Identify which cell holds the provided text, then report its [X, Y] central coordinate. 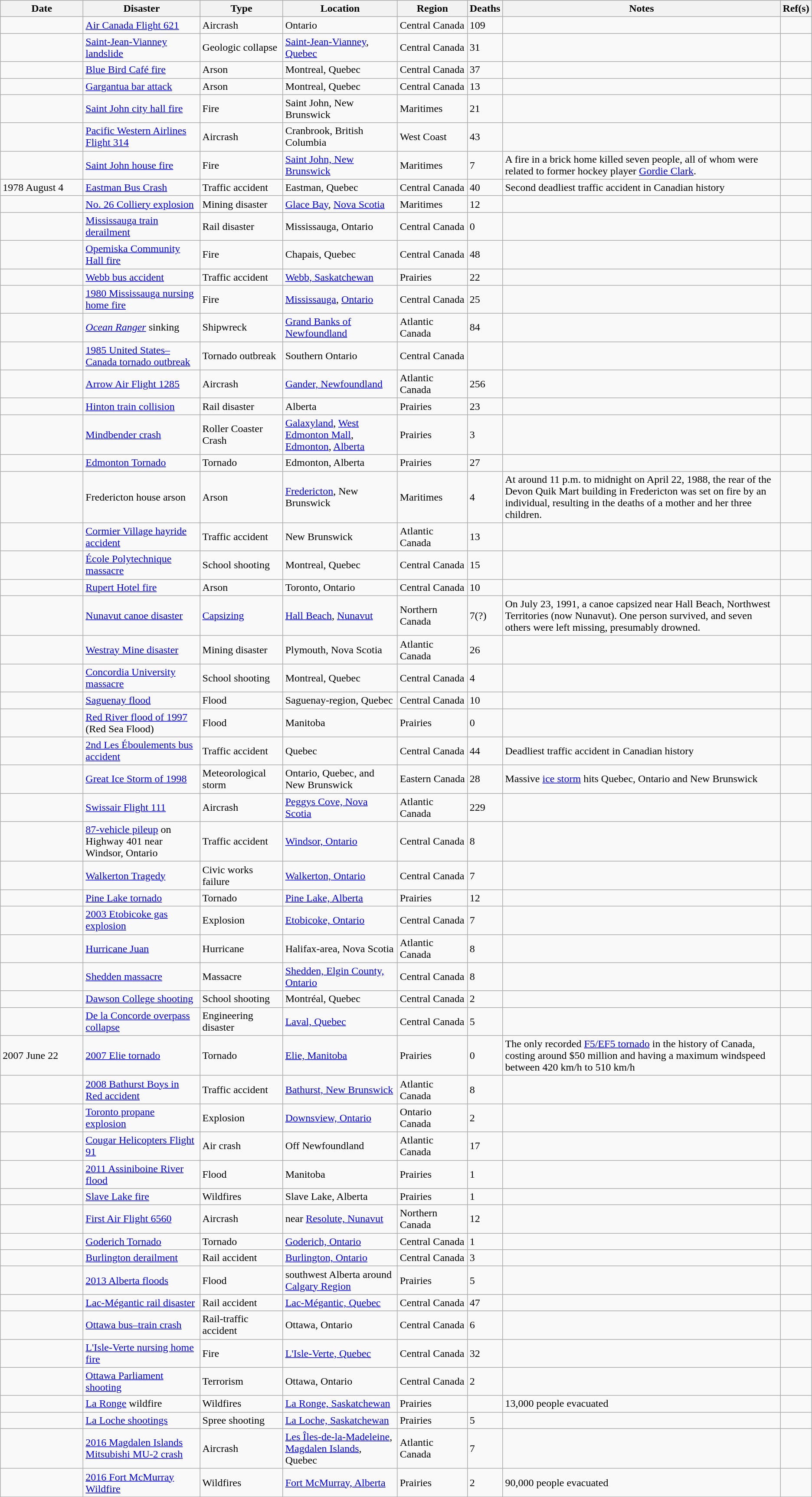
90,000 people evacuated [642, 1483]
Mississauga train derailment [141, 226]
Hurricane [241, 948]
40 [485, 187]
17 [485, 1146]
Pacific Western Airlines Flight 314 [141, 137]
Lac-Mégantic rail disaster [141, 1303]
Galaxyland, West Edmonton Mall, Edmonton, Alberta [340, 435]
Saint John house fire [141, 165]
Hall Beach, Nunavut [340, 616]
23 [485, 406]
Ref(s) [796, 9]
Walkerton, Ontario [340, 875]
La Ronge wildfire [141, 1404]
Slave Lake fire [141, 1197]
Eastman, Quebec [340, 187]
Spree shooting [241, 1420]
6 [485, 1325]
Les Îles-de-la-Madeleine, Magdalen Islands, Quebec [340, 1448]
Bathurst, New Brunswick [340, 1090]
Air Canada Flight 621 [141, 25]
southwest Alberta around Calgary Region [340, 1281]
21 [485, 108]
Lac-Mégantic, Quebec [340, 1303]
Saint John city hall fire [141, 108]
Downsview, Ontario [340, 1117]
1985 United States–Canada tornado outbreak [141, 356]
Disaster [141, 9]
Deadliest traffic accident in Canadian history [642, 751]
La Ronge, Saskatchewan [340, 1404]
1978 August 4 [42, 187]
The only recorded F5/EF5 tornado in the history of Canada, costing around $50 million and having a maximum windspeed between 420 km/h to 510 km/h [642, 1055]
Elie, Manitoba [340, 1055]
Nunavut canoe disaster [141, 616]
Shedden, Elgin County, Ontario [340, 977]
2011 Assiniboine River flood [141, 1174]
Gander, Newfoundland [340, 384]
2003 Etobicoke gas explosion [141, 920]
Saint-Jean-Vianney, Quebec [340, 48]
Engineering disaster [241, 1021]
Mindbender crash [141, 435]
Ontario Canada [432, 1117]
Cranbrook, British Columbia [340, 137]
West Coast [432, 137]
Deaths [485, 9]
256 [485, 384]
Webb bus accident [141, 277]
Ontario, Quebec, and New Brunswick [340, 779]
37 [485, 70]
22 [485, 277]
Region [432, 9]
Second deadliest traffic accident in Canadian history [642, 187]
13,000 people evacuated [642, 1404]
Eastman Bus Crash [141, 187]
Hinton train collision [141, 406]
Shipwreck [241, 328]
Fredericton house arson [141, 497]
Ottawa Parliament shooting [141, 1381]
27 [485, 463]
Rupert Hotel fire [141, 587]
Gargantua bar attack [141, 86]
Great Ice Storm of 1998 [141, 779]
Red River flood of 1997 (Red Sea Flood) [141, 723]
Westray Mine disaster [141, 650]
Tornado outbreak [241, 356]
Toronto, Ontario [340, 587]
Swissair Flight 111 [141, 808]
New Brunswick [340, 537]
Southern Ontario [340, 356]
Shedden massacre [141, 977]
Goderich, Ontario [340, 1241]
Terrorism [241, 1381]
Eastern Canada [432, 779]
48 [485, 254]
2016 Fort McMurray Wildfire [141, 1483]
32 [485, 1353]
Saguenay-region, Quebec [340, 700]
Cougar Helicopters Flight 91 [141, 1146]
Geologic collapse [241, 48]
Webb, Saskatchewan [340, 277]
Hurricane Juan [141, 948]
Peggys Cove, Nova Scotia [340, 808]
28 [485, 779]
Notes [642, 9]
44 [485, 751]
2007 Elie tornado [141, 1055]
Montréal, Quebec [340, 999]
First Air Flight 6560 [141, 1219]
Concordia University massacre [141, 678]
2016 Magdalen Islands Mitsubishi MU-2 crash [141, 1448]
43 [485, 137]
2007 June 22 [42, 1055]
Fredericton, New Brunswick [340, 497]
Date [42, 9]
Ocean Ranger sinking [141, 328]
Pine Lake, Alberta [340, 898]
A fire in a brick home killed seven people, all of whom were related to former hockey player Gordie Clark. [642, 165]
École Polytechnique massacre [141, 565]
84 [485, 328]
Edmonton Tornado [141, 463]
Civic works failure [241, 875]
Slave Lake, Alberta [340, 1197]
Off Newfoundland [340, 1146]
L'Isle-Verte nursing home fire [141, 1353]
15 [485, 565]
26 [485, 650]
Windsor, Ontario [340, 842]
Roller Coaster Crash [241, 435]
Edmonton, Alberta [340, 463]
No. 26 Colliery explosion [141, 204]
Blue Bird Café fire [141, 70]
Saint-Jean-Vianney landslide [141, 48]
Burlington derailment [141, 1258]
La Loche, Saskatchewan [340, 1420]
31 [485, 48]
Toronto propane explosion [141, 1117]
Laval, Quebec [340, 1021]
Etobicoke, Ontario [340, 920]
Massive ice storm hits Quebec, Ontario and New Brunswick [642, 779]
Ottawa bus–train crash [141, 1325]
2008 Bathurst Boys in Red accident [141, 1090]
109 [485, 25]
Walkerton Tragedy [141, 875]
De la Concorde overpass collapse [141, 1021]
Grand Banks of Newfoundland [340, 328]
Burlington, Ontario [340, 1258]
Saguenay flood [141, 700]
Arrow Air Flight 1285 [141, 384]
Alberta [340, 406]
Fort McMurray, Alberta [340, 1483]
229 [485, 808]
2013 Alberta floods [141, 1281]
Plymouth, Nova Scotia [340, 650]
near Resolute, Nunavut [340, 1219]
Massacre [241, 977]
Pine Lake tornado [141, 898]
1980 Mississauga nursing home fire [141, 299]
Ontario [340, 25]
Rail-traffic accident [241, 1325]
Quebec [340, 751]
87-vehicle pileup on Highway 401 near Windsor, Ontario [141, 842]
25 [485, 299]
Halifax-area, Nova Scotia [340, 948]
Goderich Tornado [141, 1241]
Cormier Village hayride accident [141, 537]
Type [241, 9]
47 [485, 1303]
Glace Bay, Nova Scotia [340, 204]
La Loche shootings [141, 1420]
7(?) [485, 616]
Air crash [241, 1146]
L'Isle-Verte, Quebec [340, 1353]
Opemiska Community Hall fire [141, 254]
Capsizing [241, 616]
Dawson College shooting [141, 999]
Location [340, 9]
Chapais, Quebec [340, 254]
2nd Les Éboulements bus accident [141, 751]
Meteorological storm [241, 779]
